Locate the cell with the specified text and output its (X, Y) center coordinate. 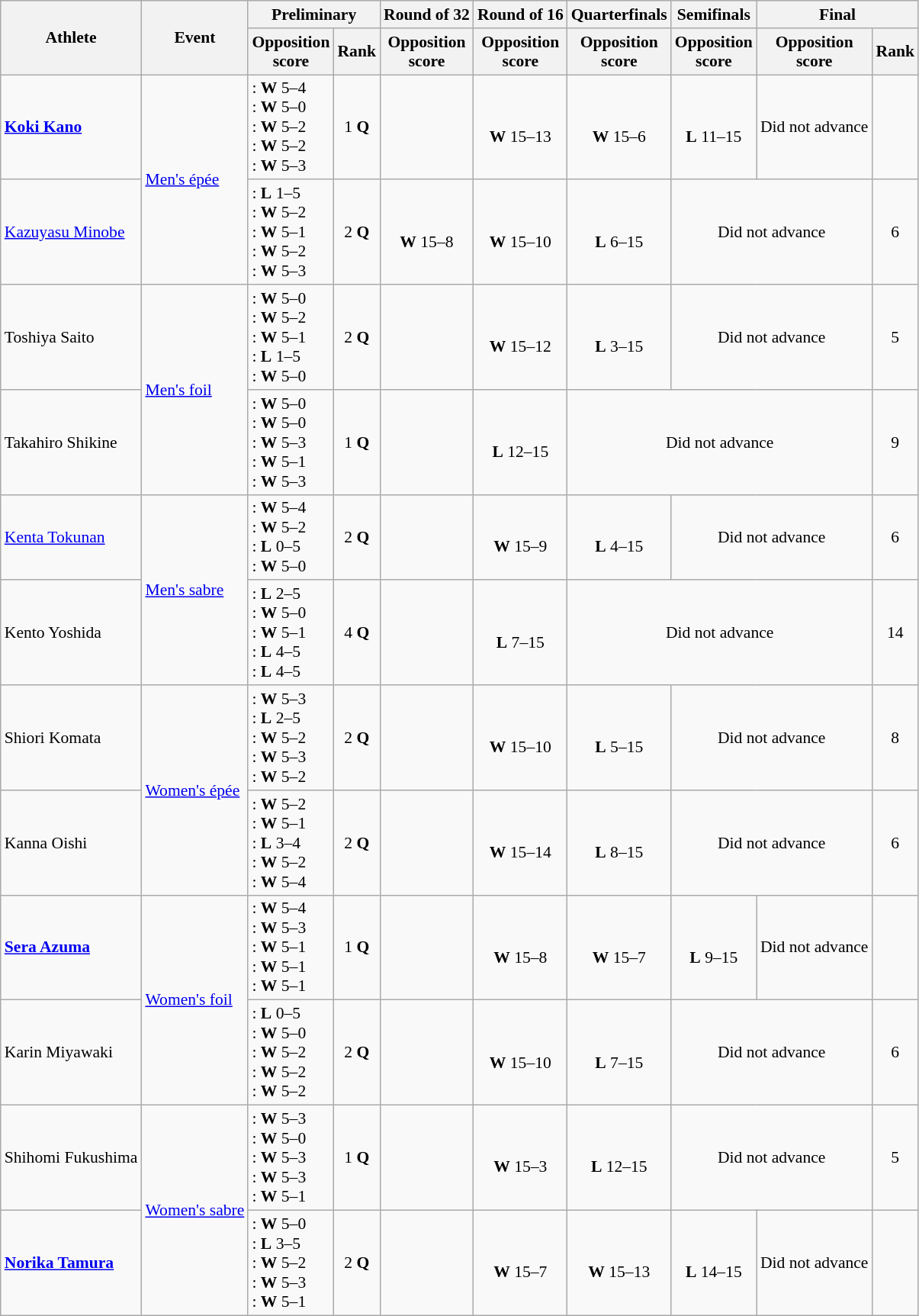
Women's sabre (194, 1210)
4 Q (357, 633)
Kento Yoshida (72, 633)
: W 5–3: L 2–5: W 5–2: W 5–3: W 5–2 (291, 738)
: W 5–0: W 5–0: W 5–3: W 5–1: W 5–3 (291, 442)
Men's foil (194, 389)
Quarterfinals (619, 14)
L 3–15 (619, 337)
Semifinals (714, 14)
Norika Tamura (72, 1263)
Preliminary (314, 14)
Shiori Komata (72, 738)
Sera Azuma (72, 948)
: W 5–0: W 5–2: W 5–1: L 1–5: W 5–0 (291, 337)
: L 1–5: W 5–2: W 5–1: W 5–2: W 5–3 (291, 233)
14 (895, 633)
Event (194, 38)
: L 2–5: W 5–0: W 5–1: L 4–5: L 4–5 (291, 633)
: W 5–0: L 3–5: W 5–2: W 5–3: W 5–1 (291, 1263)
: W 5–4: W 5–2: L 0–5: W 5–0 (291, 537)
: L 0–5: W 5–0: W 5–2: W 5–2: W 5–2 (291, 1053)
W 15–12 (520, 337)
: W 5–3: W 5–0: W 5–3: W 5–3: W 5–1 (291, 1158)
Shihomi Fukushima (72, 1158)
Round of 16 (520, 14)
Koki Kano (72, 127)
L 8–15 (619, 843)
Round of 32 (427, 14)
Athlete (72, 38)
L 4–15 (619, 537)
Kenta Tokunan (72, 537)
L 5–15 (619, 738)
Women's foil (194, 999)
Men's sabre (194, 590)
Men's épée (194, 180)
Takahiro Shikine (72, 442)
L 11–15 (714, 127)
Kanna Oishi (72, 843)
: W 5–4: W 5–3: W 5–1: W 5–1: W 5–1 (291, 948)
8 (895, 738)
W 15–9 (520, 537)
L 6–15 (619, 233)
Karin Miyawaki (72, 1053)
L 14–15 (714, 1263)
Toshiya Saito (72, 337)
: W 5–2: W 5–1: L 3–4: W 5–2: W 5–4 (291, 843)
Final (837, 14)
9 (895, 442)
L 9–15 (714, 948)
W 15–14 (520, 843)
Kazuyasu Minobe (72, 233)
Women's épée (194, 790)
W 15–3 (520, 1158)
: W 5–4: W 5–0: W 5–2: W 5–2: W 5–3 (291, 127)
W 15–6 (619, 127)
